From the cell containing the given text, extract its center point as (X, Y) coordinate. 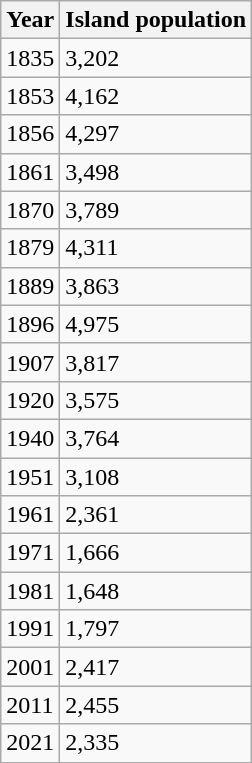
1879 (30, 248)
1971 (30, 553)
1896 (30, 324)
3,202 (156, 58)
1835 (30, 58)
3,863 (156, 286)
1940 (30, 438)
1951 (30, 477)
2021 (30, 743)
3,764 (156, 438)
Island population (156, 20)
1920 (30, 400)
4,297 (156, 134)
3,498 (156, 172)
1,666 (156, 553)
1889 (30, 286)
4,975 (156, 324)
1,797 (156, 629)
1,648 (156, 591)
1907 (30, 362)
1991 (30, 629)
1856 (30, 134)
3,108 (156, 477)
Year (30, 20)
1870 (30, 210)
1861 (30, 172)
1981 (30, 591)
2,455 (156, 705)
4,311 (156, 248)
2,361 (156, 515)
2,335 (156, 743)
1853 (30, 96)
3,575 (156, 400)
2011 (30, 705)
3,789 (156, 210)
2,417 (156, 667)
4,162 (156, 96)
1961 (30, 515)
3,817 (156, 362)
2001 (30, 667)
